Determine the (x, y) coordinate at the center of the cell enclosing the given text.  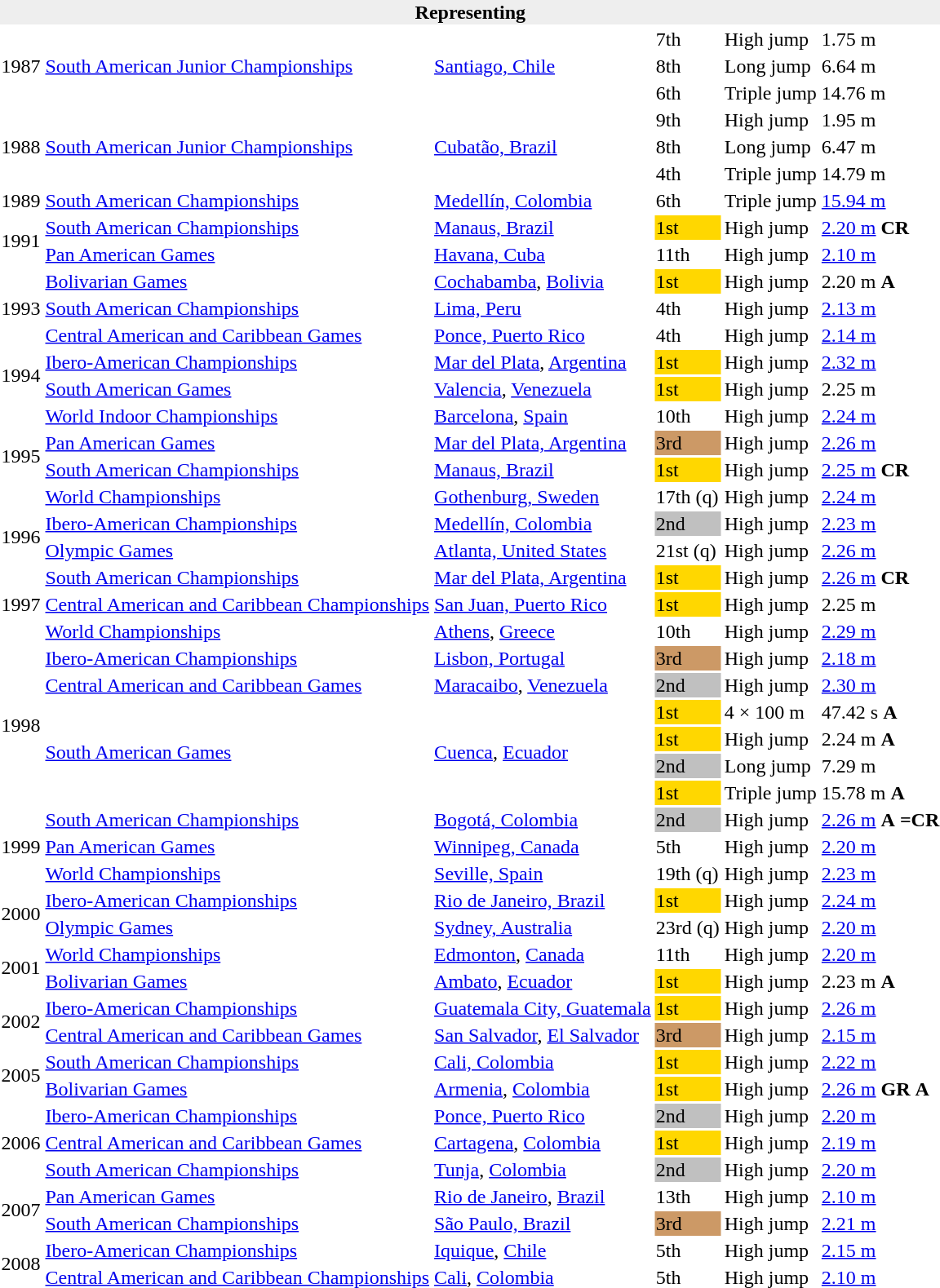
7.29 m (880, 766)
Cartagena, Colombia (543, 1143)
1988 (21, 147)
2.30 m (880, 685)
1989 (21, 201)
2.20 m CR (880, 228)
17th (q) (687, 497)
San Salvador, El Salvador (543, 1035)
2000 (21, 914)
2.26 m A =CR (880, 820)
2.24 m A (880, 739)
2.22 m (880, 1062)
Cuenca, Ecuador (543, 752)
19th (q) (687, 874)
2.26 m CR (880, 578)
San Juan, Puerto Rico (543, 604)
13th (687, 1197)
Athens, Greece (543, 631)
1998 (21, 726)
1999 (21, 847)
2.21 m (880, 1224)
23rd (q) (687, 927)
Valencia, Venezuela (543, 389)
6.47 m (880, 147)
4 × 100 m (770, 712)
Seville, Spain (543, 874)
Tunja, Colombia (543, 1170)
2.26 m GR A (880, 1089)
2006 (21, 1143)
15.78 m A (880, 793)
Atlanta, United States (543, 551)
Gothenburg, Sweden (543, 497)
2001 (21, 967)
Edmonton, Canada (543, 954)
Havana, Cuba (543, 255)
14.79 m (880, 174)
1997 (21, 604)
21st (q) (687, 551)
Sydney, Australia (543, 927)
1996 (21, 537)
2.23 m A (880, 981)
1987 (21, 66)
47.42 s A (880, 712)
Armenia, Colombia (543, 1089)
1.75 m (880, 39)
Cali, Colombia (543, 1062)
1.95 m (880, 120)
Iquique, Chile (543, 1250)
7th (687, 39)
Winnipeg, Canada (543, 847)
2.14 m (880, 335)
Lisbon, Portugal (543, 658)
Cubatão, Brazil (543, 147)
1994 (21, 375)
Cochabamba, Bolivia (543, 281)
2.29 m (880, 631)
São Paulo, Brazil (543, 1224)
2005 (21, 1075)
14.76 m (880, 93)
Maracaibo, Venezuela (543, 685)
2.32 m (880, 362)
Ambato, Ecuador (543, 981)
2007 (21, 1211)
9th (687, 120)
1993 (21, 308)
2.25 m CR (880, 470)
1991 (21, 241)
Barcelona, Spain (543, 416)
6.64 m (880, 66)
Guatemala City, Guatemala (543, 1008)
World Indoor Championships (237, 416)
15.94 m (880, 201)
1995 (21, 457)
Bogotá, Colombia (543, 820)
2.13 m (880, 308)
Central American and Caribbean Championships (237, 604)
Lima, Peru (543, 308)
Santiago, Chile (543, 66)
2002 (21, 1021)
2.20 m A (880, 281)
2.19 m (880, 1143)
2.18 m (880, 658)
